Return [X, Y] of the center of cell containing provided text 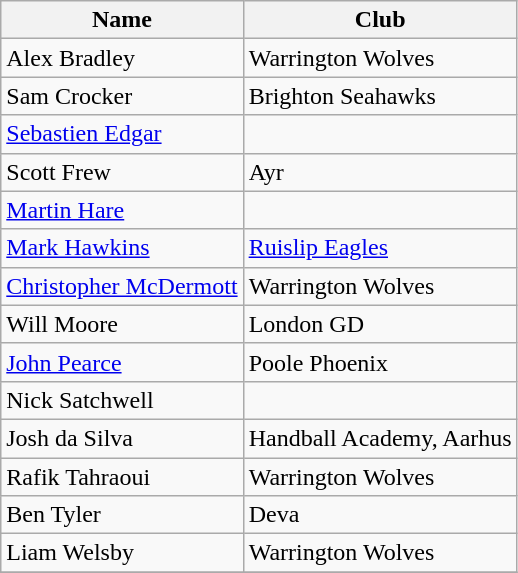
Handball Academy, Aarhus [380, 438]
Alex Bradley [122, 58]
Rafik Tahraoui [122, 477]
Will Moore [122, 324]
Martin Hare [122, 210]
Sebastien Edgar [122, 134]
London GD [380, 324]
Ben Tyler [122, 515]
Josh da Silva [122, 438]
Brighton Seahawks [380, 96]
Poole Phoenix [380, 362]
Ruislip Eagles [380, 248]
Liam Welsby [122, 553]
Sam Crocker [122, 96]
Name [122, 20]
Mark Hawkins [122, 248]
Ayr [380, 172]
Nick Satchwell [122, 400]
Deva [380, 515]
Christopher McDermott [122, 286]
Scott Frew [122, 172]
John Pearce [122, 362]
Club [380, 20]
